From the cell containing the given text, extract its center point as (x, y) coordinate. 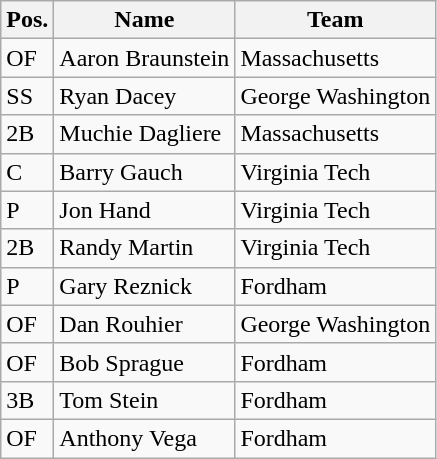
Muchie Dagliere (144, 134)
Anthony Vega (144, 438)
Jon Hand (144, 210)
Randy Martin (144, 248)
C (28, 172)
Tom Stein (144, 400)
Aaron Braunstein (144, 58)
Dan Rouhier (144, 324)
SS (28, 96)
Pos. (28, 20)
Team (336, 20)
Bob Sprague (144, 362)
Barry Gauch (144, 172)
Ryan Dacey (144, 96)
3B (28, 400)
Gary Reznick (144, 286)
Name (144, 20)
